Detect which cell encompasses the target text, then output its (X, Y) center coordinate. 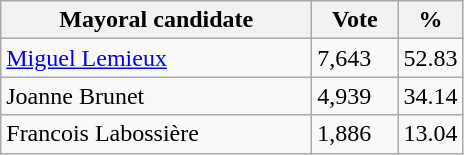
Miguel Lemieux (156, 58)
Mayoral candidate (156, 20)
Joanne Brunet (156, 96)
% (430, 20)
1,886 (355, 134)
4,939 (355, 96)
52.83 (430, 58)
Francois Labossière (156, 134)
7,643 (355, 58)
Vote (355, 20)
34.14 (430, 96)
13.04 (430, 134)
